Determine the [x, y] coordinate at the center of the cell enclosing the given text.  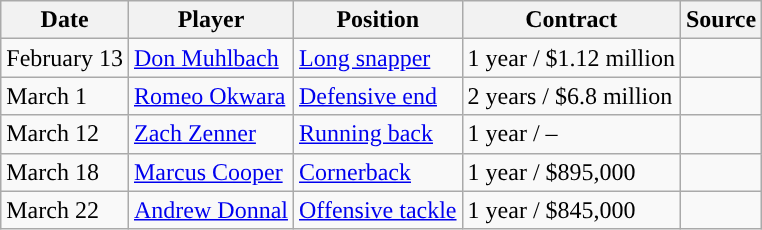
Contract [571, 20]
2 years / $6.8 million [571, 96]
Position [378, 20]
March 12 [65, 134]
Don Muhlbach [210, 58]
March 1 [65, 96]
1 year / $895,000 [571, 172]
Zach Zenner [210, 134]
Running back [378, 134]
March 18 [65, 172]
Cornerback [378, 172]
Defensive end [378, 96]
Romeo Okwara [210, 96]
February 13 [65, 58]
1 year / – [571, 134]
Player [210, 20]
Offensive tackle [378, 210]
Marcus Cooper [210, 172]
1 year / $1.12 million [571, 58]
Date [65, 20]
Source [720, 20]
Andrew Donnal [210, 210]
March 22 [65, 210]
Long snapper [378, 58]
1 year / $845,000 [571, 210]
